Locate the cell with the specified text and output its (X, Y) center coordinate. 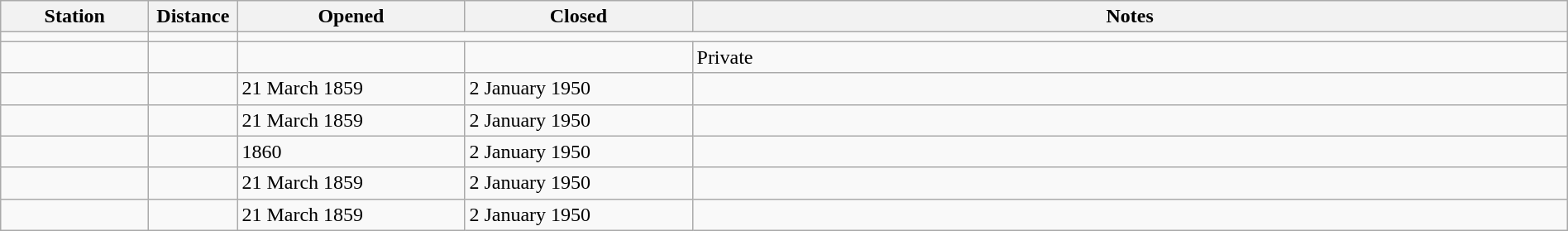
Notes (1130, 17)
Station (74, 17)
Private (1130, 57)
Closed (579, 17)
1860 (351, 152)
Opened (351, 17)
Distance (194, 17)
